Extract the (x, y) coordinate from the center of the cell holding the provided text.  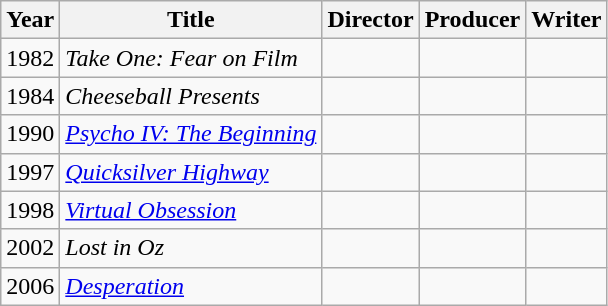
1990 (30, 134)
Take One: Fear on Film (191, 58)
2006 (30, 286)
Cheeseball Presents (191, 96)
Lost in Oz (191, 248)
1998 (30, 210)
2002 (30, 248)
Quicksilver Highway (191, 172)
Writer (566, 20)
Desperation (191, 286)
1984 (30, 96)
Psycho IV: The Beginning (191, 134)
1982 (30, 58)
Title (191, 20)
Producer (472, 20)
Virtual Obsession (191, 210)
Director (370, 20)
Year (30, 20)
1997 (30, 172)
